Determine the [X, Y] coordinate at the center of the cell enclosing the given text.  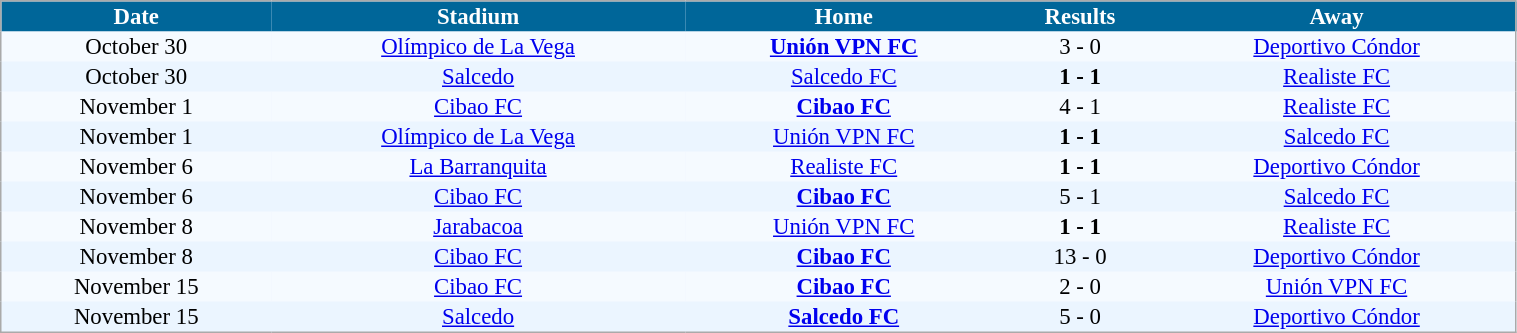
Stadium [478, 16]
Jarabacoa [478, 227]
Away [1337, 16]
La Barranquita [478, 167]
4 - 1 [1080, 107]
Results [1080, 16]
Home [844, 16]
13 - 0 [1080, 257]
Date [136, 16]
3 - 0 [1080, 47]
5 - 1 [1080, 197]
5 - 0 [1080, 318]
2 - 0 [1080, 287]
